Identify which cell holds the provided text, then report its (x, y) central coordinate. 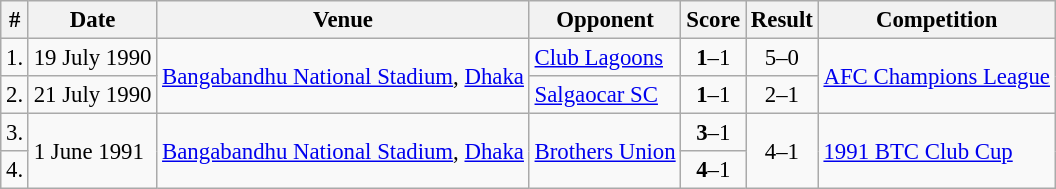
Score (714, 20)
Salgaocar SC (605, 95)
1. (15, 58)
3–1 (714, 133)
4. (15, 170)
# (15, 20)
21 July 1990 (92, 95)
Venue (343, 20)
3. (15, 133)
Brothers Union (605, 152)
1 June 1991 (92, 152)
Opponent (605, 20)
AFC Champions League (936, 76)
Result (782, 20)
1991 BTC Club Cup (936, 152)
2–1 (782, 95)
Club Lagoons (605, 58)
2. (15, 95)
Competition (936, 20)
Date (92, 20)
5–0 (782, 58)
19 July 1990 (92, 58)
